Output the [x, y] coordinate of the center of the cell containing the given text.  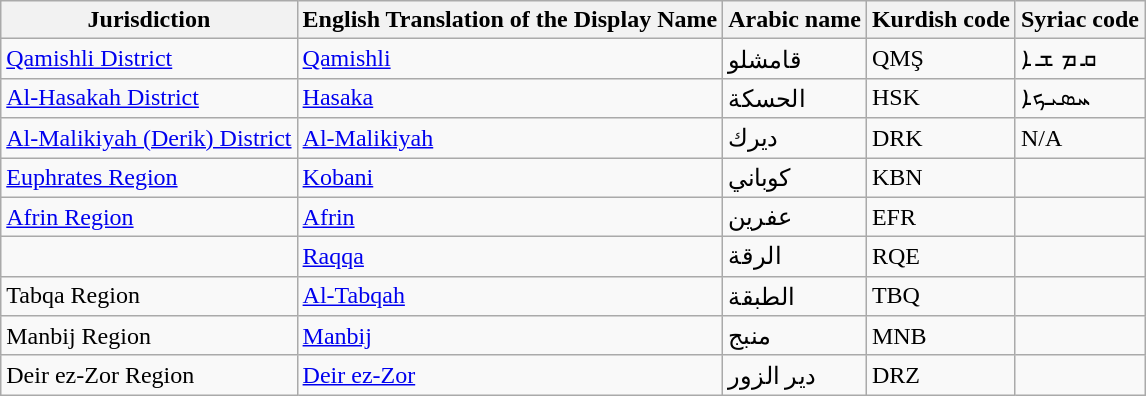
DRK [940, 138]
N/A [1080, 138]
TBQ [940, 296]
Euphrates Region [149, 178]
كوباني [795, 178]
Tabqa Region [149, 296]
ܚܣܝܟܐ [1080, 98]
Qamishli District [149, 59]
Al-Malikiyah [510, 138]
EFR [940, 217]
Manbij [510, 336]
الطبقة [795, 296]
Hasaka [510, 98]
Qamishli [510, 59]
ܩ ܡ ܫ ܐ [1080, 59]
Afrin Region [149, 217]
عفرين [795, 217]
Kobani [510, 178]
Deir ez-Zor [510, 375]
HSK [940, 98]
QMŞ [940, 59]
KBN [940, 178]
Al-Malikiyah (Derik) District [149, 138]
دير الزور [795, 375]
Kurdish code [940, 20]
English Translation of the Display Name [510, 20]
Arabic name [795, 20]
Syriac code [1080, 20]
Al-Tabqah [510, 296]
قامشلو [795, 59]
Raqqa [510, 257]
الرقة [795, 257]
منبج [795, 336]
Deir ez-Zor Region [149, 375]
Al-Hasakah District [149, 98]
Manbij Region [149, 336]
ديرك [795, 138]
Afrin [510, 217]
الحسكة [795, 98]
Jurisdiction [149, 20]
MNB [940, 336]
RQE [940, 257]
DRZ [940, 375]
